Capture the cell that displays the provided text and extract its [x, y] central coordinate. 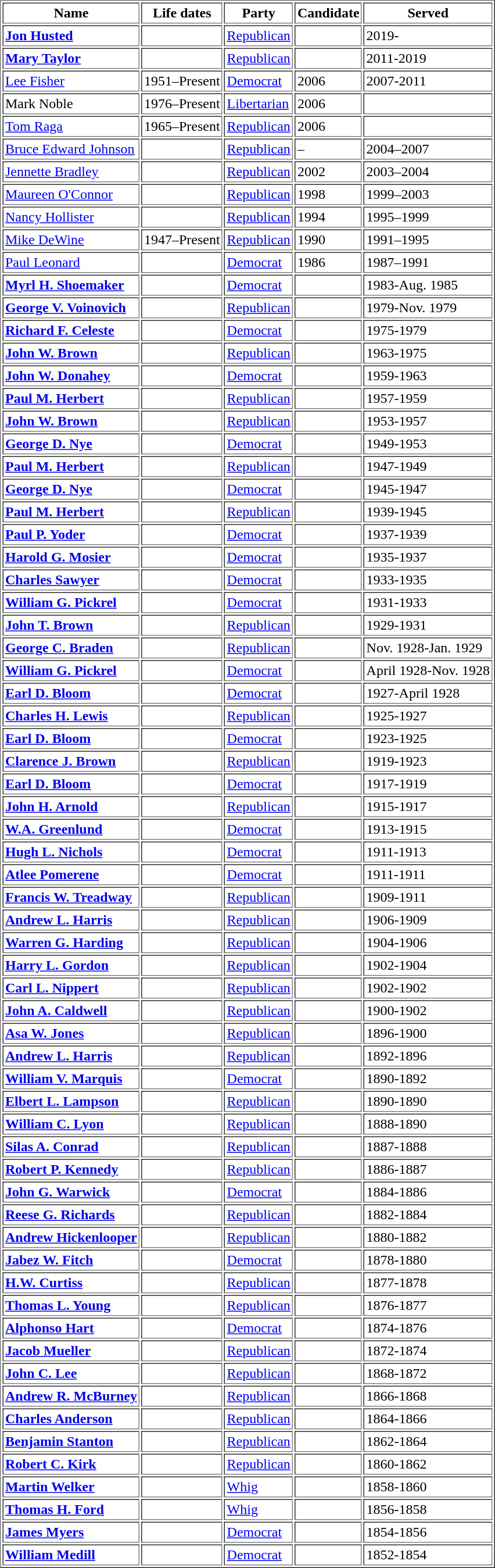
April 1928-Nov. 1928 [428, 671]
1890-1890 [428, 1101]
1929-1931 [428, 626]
Warren G. Harding [71, 943]
Benjamin Stanton [71, 1442]
2002 [328, 172]
1991–1995 [428, 240]
2003–2004 [428, 172]
1868-1872 [428, 1373]
Mike DeWine [71, 240]
H.W. Curtiss [71, 1283]
Reese G. Richards [71, 1215]
1994 [328, 217]
1890-1892 [428, 1079]
Jacob Mueller [71, 1351]
Paul P. Yoder [71, 535]
1862-1864 [428, 1442]
Martin Welker [71, 1487]
1949-1953 [428, 444]
Mary Taylor [71, 58]
Mark Noble [71, 103]
1957-1959 [428, 399]
1933-1935 [428, 580]
Andrew R. McBurney [71, 1396]
1998 [328, 194]
Charles Anderson [71, 1419]
1866-1868 [428, 1396]
Jon Husted [71, 36]
George V. Voinovich [71, 308]
1963-1975 [428, 353]
John G. Warwick [71, 1192]
2019- [428, 36]
Bruce Edward Johnson [71, 149]
Paul Leonard [71, 263]
Andrew Hickenlooper [71, 1237]
2011-2019 [428, 58]
1902-1904 [428, 965]
1953-1957 [428, 421]
1880-1882 [428, 1237]
Alphonso Hart [71, 1328]
John W. Donahey [71, 376]
1904-1906 [428, 943]
Thomas H. Ford [71, 1509]
1915-1917 [428, 807]
1906-1909 [428, 920]
William V. Marquis [71, 1079]
1887-1888 [428, 1146]
1882-1884 [428, 1215]
Elbert L. Lampson [71, 1101]
John H. Arnold [71, 807]
Tom Raga [71, 127]
1911-1913 [428, 852]
William Medill [71, 1555]
1999–2003 [428, 194]
1856-1858 [428, 1509]
Francis W. Treadway [71, 898]
1986 [328, 263]
Harold G. Mosier [71, 557]
James Myers [71, 1533]
1919-1923 [428, 762]
1983-Aug. 1985 [428, 285]
Atlee Pomerene [71, 874]
1925-1927 [428, 716]
George C. Braden [71, 648]
1884-1886 [428, 1192]
Harry L. Gordon [71, 965]
Candidate [328, 13]
1935-1937 [428, 557]
1911-1911 [428, 874]
1900-1902 [428, 1010]
1902-1902 [428, 988]
1939-1945 [428, 512]
1872-1874 [428, 1351]
1975-1979 [428, 330]
1965–Present [182, 127]
W.A. Greenlund [71, 829]
1888-1890 [428, 1124]
1976–Present [182, 103]
1959-1963 [428, 376]
Myrl H. Shoemaker [71, 285]
1987–1991 [428, 263]
1864-1866 [428, 1419]
Nancy Hollister [71, 217]
Life dates [182, 13]
Jabez W. Fitch [71, 1260]
Charles Sawyer [71, 580]
1913-1915 [428, 829]
1990 [328, 240]
1945-1947 [428, 490]
1878-1880 [428, 1260]
Silas A. Conrad [71, 1146]
Hugh L. Nichols [71, 852]
1877-1878 [428, 1283]
1896-1900 [428, 1034]
1951–Present [182, 81]
1947–Present [182, 240]
1947-1949 [428, 466]
1909-1911 [428, 898]
1923-1925 [428, 738]
Charles H. Lewis [71, 716]
2004–2007 [428, 149]
1917-1919 [428, 784]
Nov. 1928-Jan. 1929 [428, 648]
1852-1854 [428, 1555]
1858-1860 [428, 1487]
John C. Lee [71, 1373]
1995–1999 [428, 217]
1854-1856 [428, 1533]
Name [71, 13]
John T. Brown [71, 626]
1937-1939 [428, 535]
Robert C. Kirk [71, 1464]
Jennette Bradley [71, 172]
Richard F. Celeste [71, 330]
1876-1877 [428, 1306]
1892-1896 [428, 1056]
1979-Nov. 1979 [428, 308]
Party [259, 13]
John A. Caldwell [71, 1010]
Asa W. Jones [71, 1034]
Clarence J. Brown [71, 762]
Robert P. Kennedy [71, 1170]
Carl L. Nippert [71, 988]
Libertarian [259, 103]
Thomas L. Young [71, 1306]
1931-1933 [428, 602]
Served [428, 13]
1886-1887 [428, 1170]
William C. Lyon [71, 1124]
1874-1876 [428, 1328]
1927-April 1928 [428, 693]
2007-2011 [428, 81]
Maureen O'Connor [71, 194]
– [328, 149]
1860-1862 [428, 1464]
Lee Fisher [71, 81]
